Pinpoint the cell where the given text exists, returning its (X, Y) midpoint coordinate. 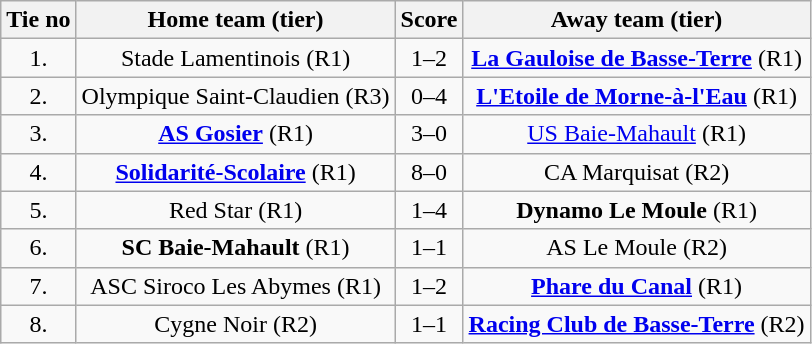
AS Gosier (R1) (236, 134)
1–4 (429, 210)
0–4 (429, 96)
7. (38, 286)
Home team (tier) (236, 20)
La Gauloise de Basse-Terre (R1) (636, 58)
Olympique Saint-Claudien (R3) (236, 96)
Racing Club de Basse-Terre (R2) (636, 324)
Red Star (R1) (236, 210)
Dynamo Le Moule (R1) (636, 210)
US Baie-Mahault (R1) (636, 134)
Solidarité-Scolaire (R1) (236, 172)
1. (38, 58)
2. (38, 96)
AS Le Moule (R2) (636, 248)
Phare du Canal (R1) (636, 286)
Tie no (38, 20)
Away team (tier) (636, 20)
8–0 (429, 172)
8. (38, 324)
3. (38, 134)
4. (38, 172)
3–0 (429, 134)
6. (38, 248)
Cygne Noir (R2) (236, 324)
ASC Siroco Les Abymes (R1) (236, 286)
CA Marquisat (R2) (636, 172)
Score (429, 20)
Stade Lamentinois (R1) (236, 58)
5. (38, 210)
SC Baie-Mahault (R1) (236, 248)
L'Etoile de Morne-à-l'Eau (R1) (636, 96)
